From the cell containing the given text, extract its center point as [X, Y] coordinate. 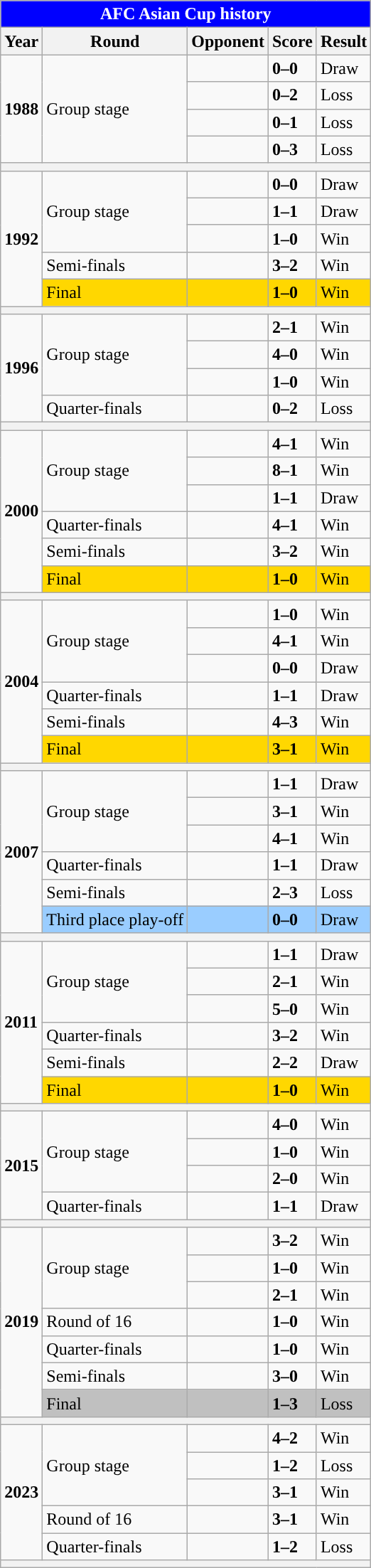
Score [292, 41]
Year [21, 41]
AFC Asian Cup history [186, 14]
Result [343, 41]
Opponent [228, 41]
Third place play-off [115, 919]
2015 [21, 1166]
0–3 [292, 149]
0–1 [292, 122]
2019 [21, 1322]
1–3 [292, 1403]
2023 [21, 1492]
4–2 [292, 1438]
2000 [21, 511]
2004 [21, 681]
3–0 [292, 1376]
2–0 [292, 1179]
1992 [21, 238]
Round [115, 41]
5–0 [292, 1008]
2–3 [292, 892]
4–3 [292, 722]
8–1 [292, 471]
1996 [21, 368]
2–2 [292, 1062]
2011 [21, 1022]
2007 [21, 852]
1988 [21, 109]
